Return (X, Y) of the center of cell containing provided text 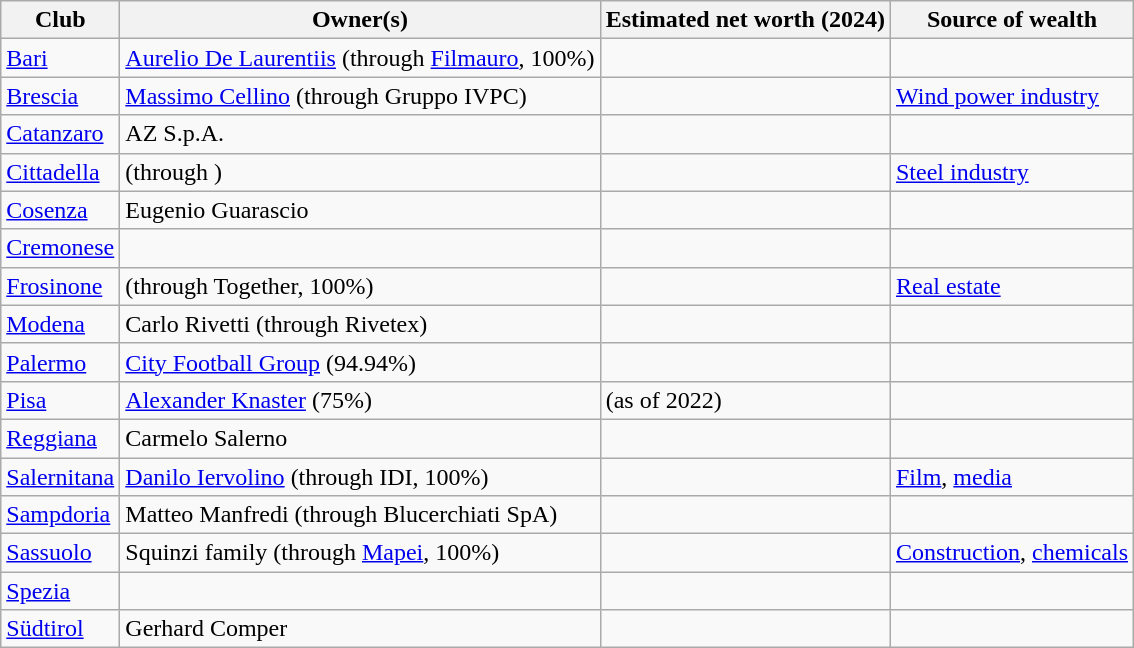
(as of 2022) (745, 400)
Real estate (1012, 286)
Aurelio De Laurentiis (through Filmauro, 100%) (360, 58)
Massimo Cellino (through Gruppo IVPC) (360, 96)
Club (60, 20)
Pisa (60, 400)
Palermo (60, 362)
Owner(s) (360, 20)
Modena (60, 324)
Alexander Knaster (75%) (360, 400)
Sampdoria (60, 515)
Source of wealth (1012, 20)
Spezia (60, 591)
City Football Group (94.94%) (360, 362)
Wind power industry (1012, 96)
Cittadella (60, 172)
Sassuolo (60, 553)
Gerhard Comper (360, 629)
Danilo Iervolino (through IDI, 100%) (360, 477)
Film, media (1012, 477)
Brescia (60, 96)
Südtirol (60, 629)
Carlo Rivetti (through Rivetex) (360, 324)
AZ S.p.A. (360, 134)
Matteo Manfredi (through Blucerchiati SpA) (360, 515)
(through Together, 100%) (360, 286)
Cremonese (60, 248)
Eugenio Guarascio (360, 210)
Steel industry (1012, 172)
Estimated net worth (2024) (745, 20)
Cosenza (60, 210)
Salernitana (60, 477)
Bari (60, 58)
Construction, chemicals (1012, 553)
Reggiana (60, 438)
(through ) (360, 172)
Catanzaro (60, 134)
Squinzi family (through Mapei, 100%) (360, 553)
Frosinone (60, 286)
Carmelo Salerno (360, 438)
